Extract the [x, y] coordinate from the center of the cell holding the provided text.  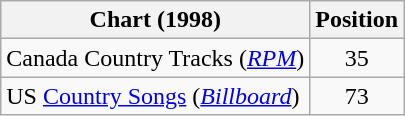
US Country Songs (Billboard) [156, 96]
35 [357, 58]
Position [357, 20]
73 [357, 96]
Canada Country Tracks (RPM) [156, 58]
Chart (1998) [156, 20]
